Extract the [X, Y] coordinate from the center of the cell holding the provided text.  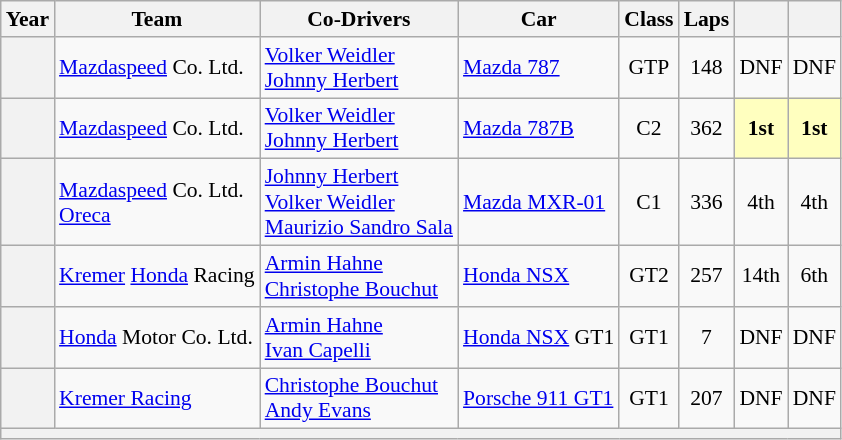
Honda Motor Co. Ltd. [157, 338]
7 [707, 338]
C2 [648, 128]
Co-Drivers [359, 19]
336 [707, 202]
Porsche 911 GT1 [538, 398]
148 [707, 68]
Mazdaspeed Co. Ltd. Oreca [157, 202]
Armin Hahne Ivan Capelli [359, 338]
Kremer Racing [157, 398]
GT2 [648, 276]
Team [157, 19]
GTP [648, 68]
Class [648, 19]
C1 [648, 202]
Honda NSX [538, 276]
Christophe Bouchut Andy Evans [359, 398]
207 [707, 398]
Car [538, 19]
6th [814, 276]
Johnny Herbert Volker Weidler Maurizio Sandro Sala [359, 202]
Mazda 787 [538, 68]
Mazda 787B [538, 128]
Laps [707, 19]
Mazda MXR-01 [538, 202]
362 [707, 128]
Honda NSX GT1 [538, 338]
Kremer Honda Racing [157, 276]
257 [707, 276]
14th [760, 276]
Year [28, 19]
Armin Hahne Christophe Bouchut [359, 276]
